Search for the cell housing the specified text and yield its (X, Y) center coordinate. 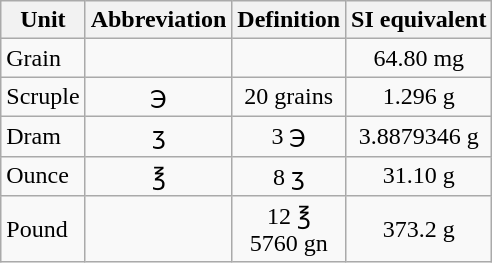
Unit (43, 20)
ʒ (158, 136)
Definition (289, 20)
Ounce (43, 176)
3 ℈ (289, 136)
Grain (43, 58)
3.8879346 g (419, 136)
Abbreviation (158, 20)
20 grains (289, 97)
℥ (158, 176)
SI equivalent (419, 20)
Pound (43, 230)
12 ℥5760 gn (289, 230)
8 ʒ (289, 176)
31.10 g (419, 176)
Dram (43, 136)
Scruple (43, 97)
373.2 g (419, 230)
1.296 g (419, 97)
℈ (158, 97)
64.80 mg (419, 58)
